Identify which cell holds the provided text, then report its [x, y] central coordinate. 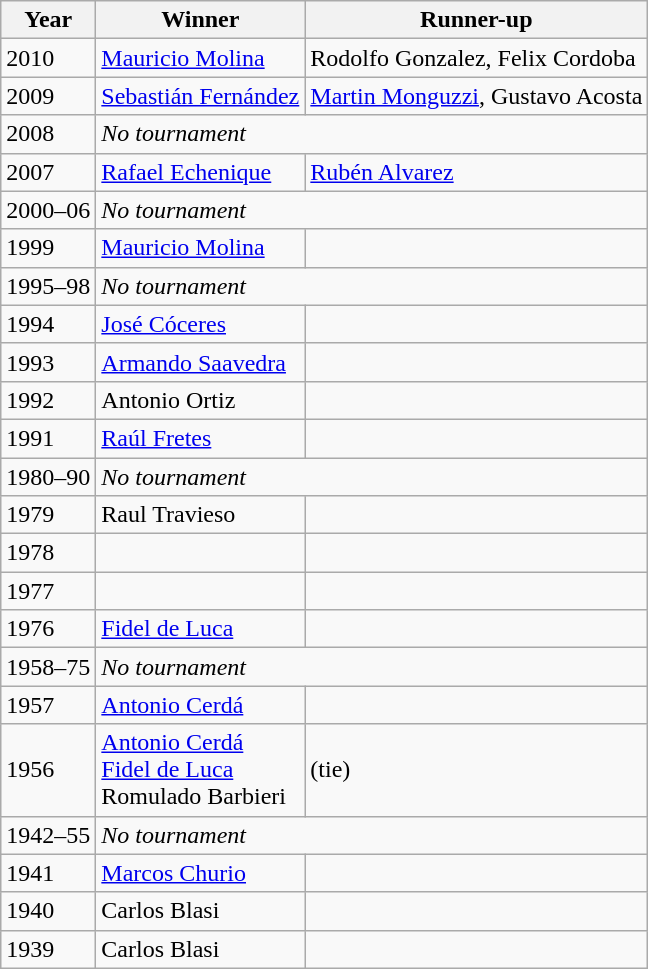
Martin Monguzzi, Gustavo Acosta [476, 96]
1942–55 [48, 835]
Rafael Echenique [200, 172]
Year [48, 20]
2008 [48, 134]
1957 [48, 705]
1992 [48, 400]
1991 [48, 438]
1941 [48, 873]
1994 [48, 324]
1976 [48, 629]
Raúl Fretes [200, 438]
Rubén Alvarez [476, 172]
Rodolfo Gonzalez, Felix Cordoba [476, 58]
1979 [48, 515]
1940 [48, 911]
2009 [48, 96]
1939 [48, 949]
2010 [48, 58]
Raul Travieso [200, 515]
Marcos Churio [200, 873]
2000–06 [48, 210]
1956 [48, 770]
1958–75 [48, 667]
1993 [48, 362]
1999 [48, 248]
(tie) [476, 770]
Sebastián Fernández [200, 96]
1977 [48, 591]
1978 [48, 553]
2007 [48, 172]
Winner [200, 20]
Runner-up [476, 20]
1995–98 [48, 286]
Armando Saavedra [200, 362]
José Cóceres [200, 324]
Antonio CerdáFidel de LucaRomulado Barbieri [200, 770]
Antonio Cerdá [200, 705]
1980–90 [48, 477]
Antonio Ortiz [200, 400]
Fidel de Luca [200, 629]
